From the cell containing the given text, extract its center point as (x, y) coordinate. 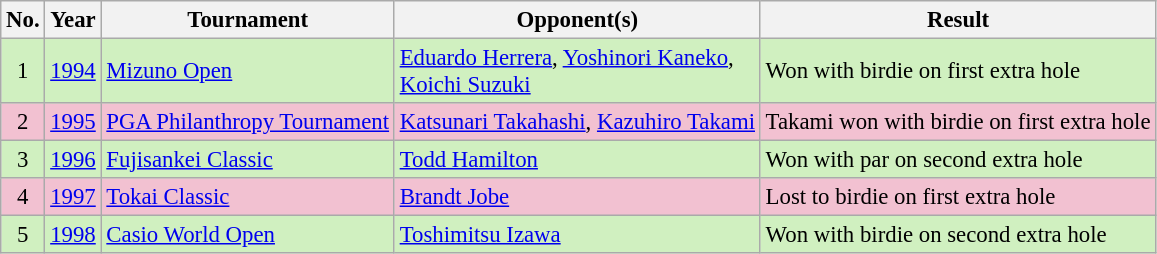
Won with birdie on first extra hole (958, 72)
Eduardo Herrera, Yoshinori Kaneko, Koichi Suzuki (577, 72)
2 (23, 122)
Takami won with birdie on first extra hole (958, 122)
1 (23, 72)
Opponent(s) (577, 20)
5 (23, 235)
Tokai Classic (248, 197)
Result (958, 20)
1994 (73, 72)
Katsunari Takahashi, Kazuhiro Takami (577, 122)
PGA Philanthropy Tournament (248, 122)
1995 (73, 122)
1998 (73, 235)
3 (23, 160)
No. (23, 20)
Fujisankei Classic (248, 160)
Mizuno Open (248, 72)
Lost to birdie on first extra hole (958, 197)
Todd Hamilton (577, 160)
1997 (73, 197)
Won with birdie on second extra hole (958, 235)
4 (23, 197)
Brandt Jobe (577, 197)
1996 (73, 160)
Won with par on second extra hole (958, 160)
Casio World Open (248, 235)
Year (73, 20)
Toshimitsu Izawa (577, 235)
Tournament (248, 20)
